Find where the given text appears and provide that cell's center as [x, y] coordinate. 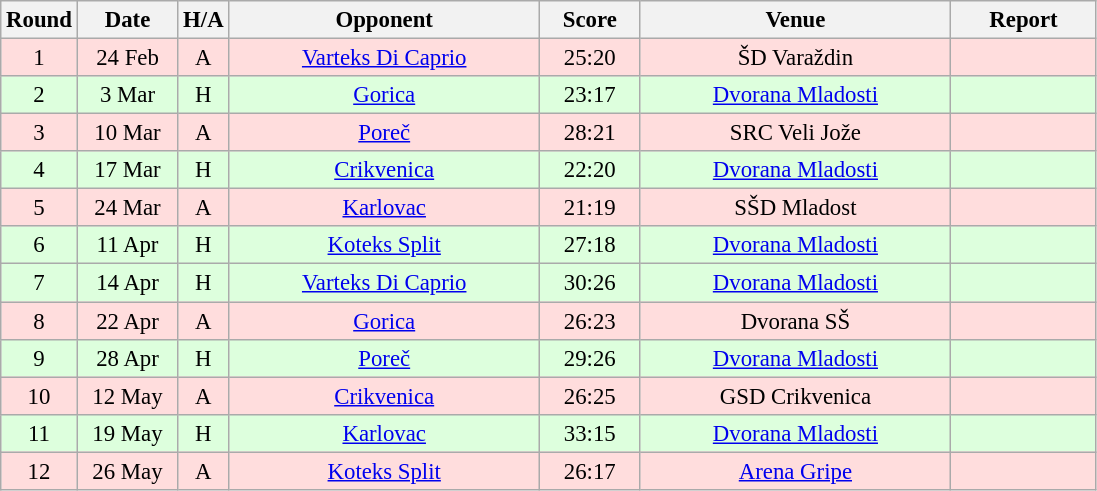
12 May [128, 396]
Venue [796, 20]
26:17 [590, 471]
28 Apr [128, 358]
2 [39, 95]
24 Mar [128, 208]
SŠD Mladost [796, 208]
21:19 [590, 208]
25:20 [590, 58]
5 [39, 208]
SRC Veli Jože [796, 133]
Arena Gripe [796, 471]
12 [39, 471]
3 Mar [128, 95]
17 Mar [128, 170]
11 Apr [128, 245]
26:25 [590, 396]
3 [39, 133]
26:23 [590, 321]
19 May [128, 433]
7 [39, 283]
33:15 [590, 433]
Score [590, 20]
22 Apr [128, 321]
Round [39, 20]
H/A [204, 20]
4 [39, 170]
10 [39, 396]
6 [39, 245]
27:18 [590, 245]
GSD Crikvenica [796, 396]
30:26 [590, 283]
Date [128, 20]
11 [39, 433]
26 May [128, 471]
10 Mar [128, 133]
Dvorana SŠ [796, 321]
14 Apr [128, 283]
24 Feb [128, 58]
9 [39, 358]
8 [39, 321]
Report [1024, 20]
1 [39, 58]
ŠD Varaždin [796, 58]
29:26 [590, 358]
23:17 [590, 95]
28:21 [590, 133]
Opponent [384, 20]
22:20 [590, 170]
